Extract the [x, y] coordinate from the center of the cell holding the provided text.  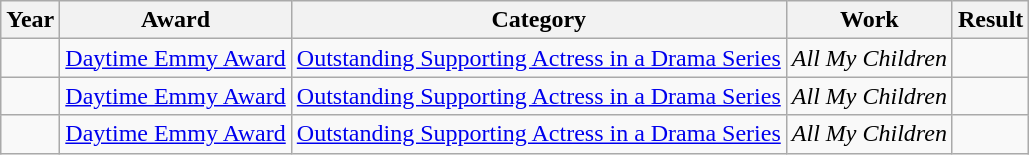
Award [176, 20]
Category [538, 20]
Work [869, 20]
Result [990, 20]
Year [30, 20]
